Determine the [x, y] coordinate at the center of the cell enclosing the given text.  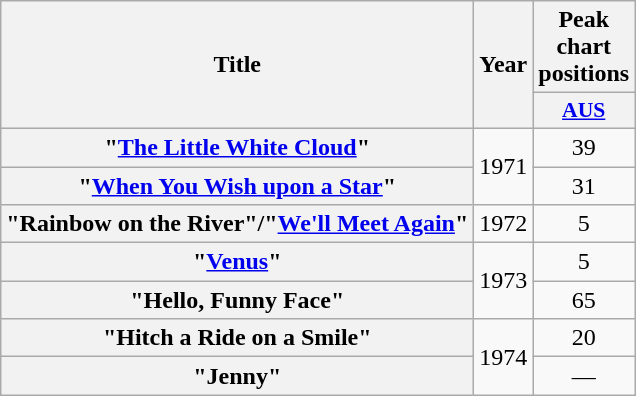
"Rainbow on the River"/"We'll Meet Again" [238, 224]
"Venus" [238, 262]
"Jenny" [238, 376]
— [584, 376]
AUS [584, 111]
Year [504, 65]
"The Little White Cloud" [238, 147]
1972 [504, 224]
20 [584, 338]
1974 [504, 357]
"Hitch a Ride on a Smile" [238, 338]
39 [584, 147]
Peak chart positions [584, 47]
Title [238, 65]
65 [584, 300]
31 [584, 185]
1973 [504, 281]
"When You Wish upon a Star" [238, 185]
1971 [504, 166]
"Hello, Funny Face" [238, 300]
